Determine the (x, y) coordinate at the center of the cell enclosing the given text.  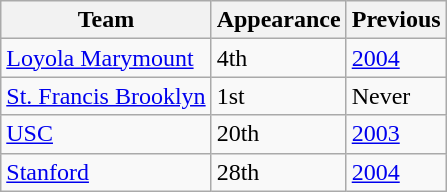
2003 (396, 134)
Never (396, 96)
Appearance (278, 20)
20th (278, 134)
Loyola Marymount (106, 58)
Stanford (106, 172)
1st (278, 96)
Previous (396, 20)
St. Francis Brooklyn (106, 96)
Team (106, 20)
USC (106, 134)
4th (278, 58)
28th (278, 172)
